Search for the cell housing the specified text and yield its [X, Y] center coordinate. 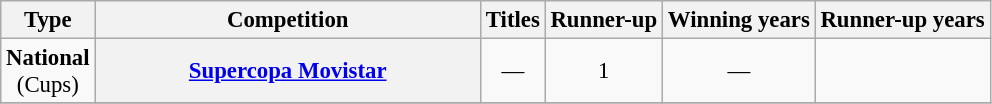
Competition [288, 20]
Supercopa Movistar [288, 72]
Winning years [738, 20]
Runner-up [604, 20]
1 [604, 72]
Type [48, 20]
Runner-up years [902, 20]
National(Cups) [48, 72]
Titles [512, 20]
